Locate the cell with the specified text and output its (x, y) center coordinate. 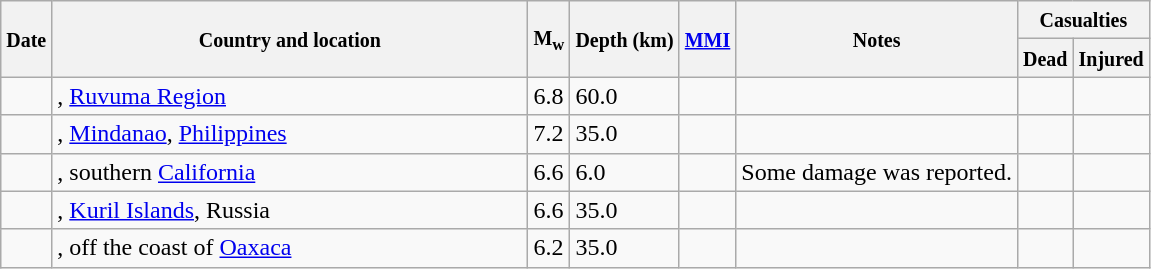
Dead (1045, 58)
60.0 (624, 96)
6.8 (549, 96)
7.2 (549, 134)
Notes (877, 39)
6.2 (549, 248)
, Kuril Islands, Russia (290, 210)
Date (26, 39)
, off the coast of Oaxaca (290, 248)
6.0 (624, 172)
Some damage was reported. (877, 172)
Injured (1111, 58)
Casualties (1083, 20)
Country and location (290, 39)
, southern California (290, 172)
Depth (km) (624, 39)
, Mindanao, Philippines (290, 134)
Mw (549, 39)
, Ruvuma Region (290, 96)
MMI (708, 39)
